Output the [X, Y] coordinate of the center of the cell containing the given text.  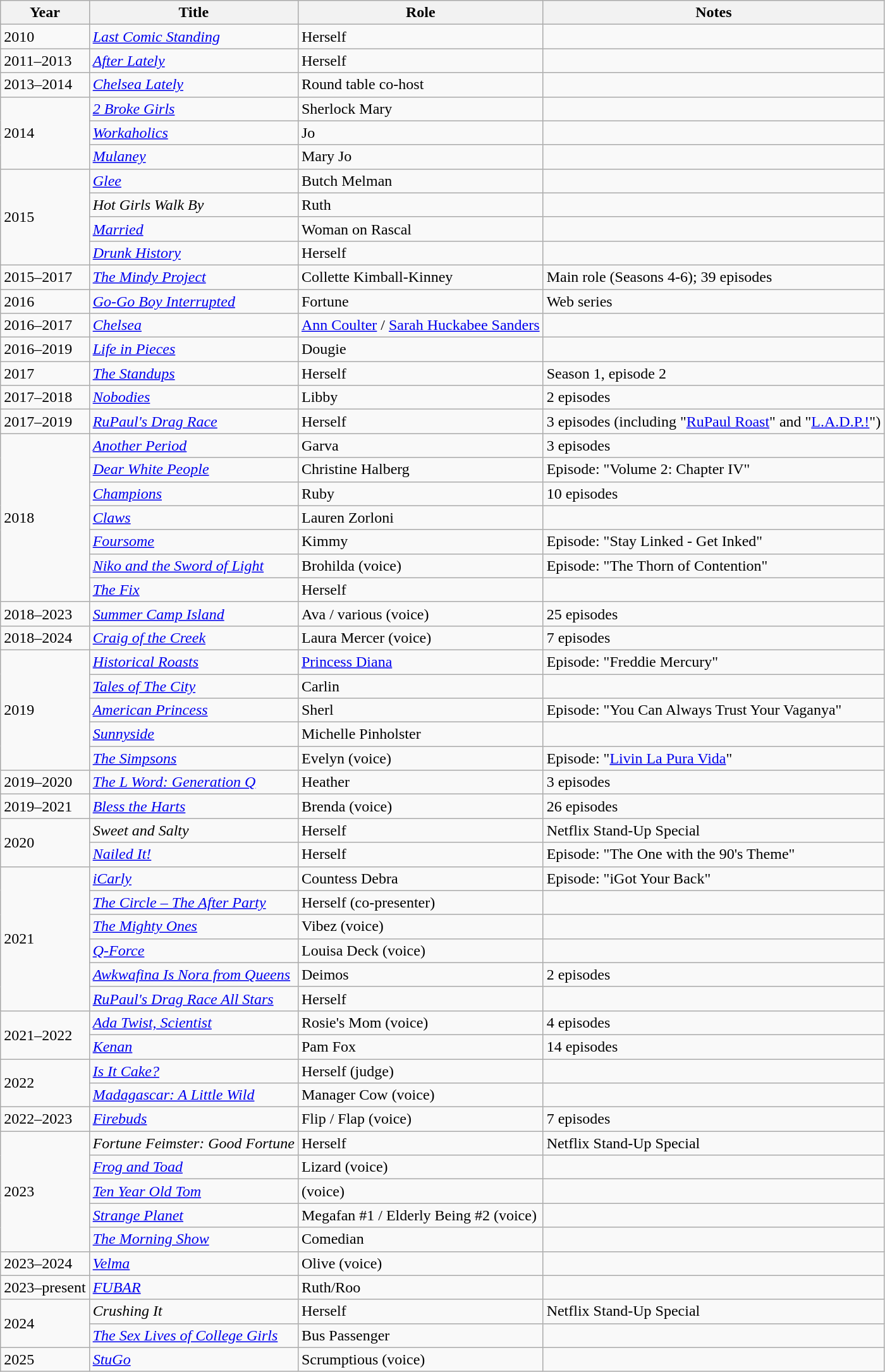
Ann Coulter / Sarah Huckabee Sanders [420, 325]
Vibez (voice) [420, 926]
2015–2017 [45, 277]
Episode: "Stay Linked - Get Inked" [714, 542]
Scrumptious (voice) [420, 1359]
2022–2023 [45, 1119]
The Standups [193, 373]
Countess Debra [420, 878]
2020 [45, 842]
Butch Melman [420, 181]
2018–2023 [45, 614]
2019–2020 [45, 782]
2013–2014 [45, 85]
2022 [45, 1083]
Woman on Rascal [420, 229]
Kimmy [420, 542]
2015 [45, 217]
Episode: "iGot Your Back" [714, 878]
Married [193, 229]
Episode: "Volume 2: Chapter IV" [714, 470]
2017–2019 [45, 422]
Notes [714, 13]
Episode: "You Can Always Trust Your Vaganya" [714, 710]
Dougie [420, 349]
Heather [420, 782]
Ada Twist, Scientist [193, 1023]
Nailed It! [193, 854]
Glee [193, 181]
2017–2018 [45, 398]
Awkwafina Is Nora from Queens [193, 974]
2010 [45, 37]
Year [45, 13]
2023 [45, 1191]
Claws [193, 518]
Web series [714, 301]
Go-Go Boy Interrupted [193, 301]
Deimos [420, 974]
2017 [45, 373]
Ruth [420, 205]
(voice) [420, 1191]
Episode: "The One with the 90's Theme" [714, 854]
Chelsea Lately [193, 85]
RuPaul's Drag Race [193, 422]
Princess Diana [420, 662]
26 episodes [714, 806]
Kenan [193, 1047]
Jo [420, 133]
Mulaney [193, 157]
The Morning Show [193, 1239]
2019 [45, 710]
Ten Year Old Tom [193, 1191]
Laura Mercer (voice) [420, 638]
Flip / Flap (voice) [420, 1119]
4 episodes [714, 1023]
Chelsea [193, 325]
Lauren Zorloni [420, 518]
2014 [45, 133]
Sweet and Salty [193, 830]
Role [420, 13]
Tales of The City [193, 686]
FUBAR [193, 1287]
Christine Halberg [420, 470]
Megafan #1 / Elderly Being #2 (voice) [420, 1215]
Brohilda (voice) [420, 566]
Champions [193, 494]
Hot Girls Walk By [193, 205]
2016–2017 [45, 325]
Herself (co-presenter) [420, 902]
Evelyn (voice) [420, 758]
Main role (Seasons 4-6); 39 episodes [714, 277]
The L Word: Generation Q [193, 782]
Garva [420, 446]
Velma [193, 1263]
2016–2019 [45, 349]
American Princess [193, 710]
Historical Roasts [193, 662]
Foursome [193, 542]
2024 [45, 1323]
2016 [45, 301]
Bless the Harts [193, 806]
2021 [45, 938]
Round table co-host [420, 85]
The Fix [193, 590]
Carlin [420, 686]
2023–present [45, 1287]
Herself (judge) [420, 1071]
Fortune Feimster: Good Fortune [193, 1143]
Comedian [420, 1239]
25 episodes [714, 614]
Last Comic Standing [193, 37]
Nobodies [193, 398]
Sherl [420, 710]
Niko and the Sword of Light [193, 566]
Sherlock Mary [420, 109]
Pam Fox [420, 1047]
2011–2013 [45, 61]
StuGo [193, 1359]
Season 1, episode 2 [714, 373]
Craig of the Creek [193, 638]
Bus Passenger [420, 1335]
Episode: "Freddie Mercury" [714, 662]
The Sex Lives of College Girls [193, 1335]
The Simpsons [193, 758]
Brenda (voice) [420, 806]
Madagascar: A Little Wild [193, 1095]
Rosie's Mom (voice) [420, 1023]
2025 [45, 1359]
After Lately [193, 61]
Q-Force [193, 950]
Collette Kimball-Kinney [420, 277]
2 Broke Girls [193, 109]
Manager Cow (voice) [420, 1095]
Strange Planet [193, 1215]
Another Period [193, 446]
Ava / various (voice) [420, 614]
Firebuds [193, 1119]
Drunk History [193, 253]
Title [193, 13]
Michelle Pinholster [420, 734]
RuPaul's Drag Race All Stars [193, 999]
Life in Pieces [193, 349]
Ruth/Roo [420, 1287]
Crushing It [193, 1311]
Ruby [420, 494]
Sunnyside [193, 734]
Louisa Deck (voice) [420, 950]
Olive (voice) [420, 1263]
2023–2024 [45, 1263]
Frog and Toad [193, 1167]
14 episodes [714, 1047]
The Mindy Project [193, 277]
Workaholics [193, 133]
The Mighty Ones [193, 926]
Fortune [420, 301]
2021–2022 [45, 1035]
Libby [420, 398]
The Circle – The After Party [193, 902]
Episode: "Livin La Pura Vida" [714, 758]
2018–2024 [45, 638]
iCarly [193, 878]
Episode: "The Thorn of Contention" [714, 566]
3 episodes (including "RuPaul Roast" and "L.A.D.P.!") [714, 422]
2018 [45, 518]
10 episodes [714, 494]
Summer Camp Island [193, 614]
Mary Jo [420, 157]
Dear White People [193, 470]
Lizard (voice) [420, 1167]
2019–2021 [45, 806]
Is It Cake? [193, 1071]
